Identify which cell holds the provided text, then report its [x, y] central coordinate. 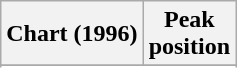
Chart (1996) [72, 34]
Peakposition [189, 34]
